For the text-containing cell, return its midpoint in [X, Y] coordinate format. 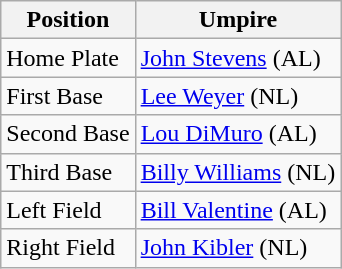
Position [68, 20]
Second Base [68, 134]
Home Plate [68, 58]
Lee Weyer (NL) [238, 96]
Lou DiMuro (AL) [238, 134]
John Stevens (AL) [238, 58]
Third Base [68, 172]
Billy Williams (NL) [238, 172]
John Kibler (NL) [238, 248]
Right Field [68, 248]
Umpire [238, 20]
Bill Valentine (AL) [238, 210]
First Base [68, 96]
Left Field [68, 210]
